Return (x, y) of the center of cell containing provided text 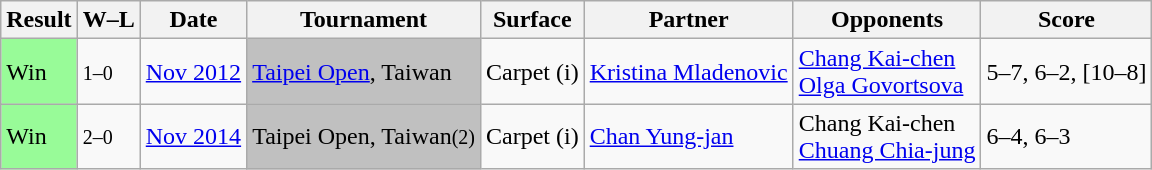
Nov 2014 (193, 136)
1–0 (108, 72)
Score (1066, 20)
Partner (688, 20)
Nov 2012 (193, 72)
Date (193, 20)
Result (39, 20)
6–4, 6–3 (1066, 136)
Opponents (887, 20)
5–7, 6–2, [10–8] (1066, 72)
Tournament (364, 20)
Kristina Mladenovic (688, 72)
Chan Yung-jan (688, 136)
W–L (108, 20)
Chang Kai-chen Chuang Chia-jung (887, 136)
Chang Kai-chen Olga Govortsova (887, 72)
Taipei Open, Taiwan (364, 72)
2–0 (108, 136)
Surface (532, 20)
Taipei Open, Taiwan(2) (364, 136)
